Return [X, Y] of the center of cell containing provided text 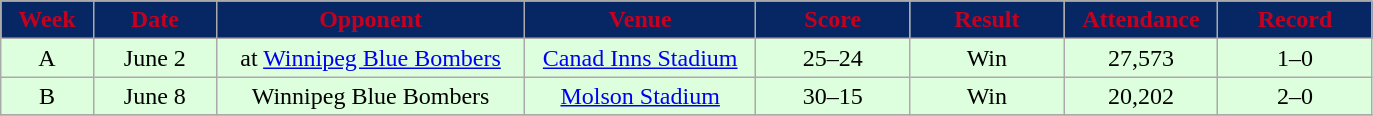
Attendance [1141, 20]
2–0 [1295, 96]
Canad Inns Stadium [640, 58]
Week [47, 20]
Date [154, 20]
30–15 [833, 96]
Winnipeg Blue Bombers [370, 96]
20,202 [1141, 96]
Molson Stadium [640, 96]
Record [1295, 20]
Score [833, 20]
1–0 [1295, 58]
27,573 [1141, 58]
A [47, 58]
at Winnipeg Blue Bombers [370, 58]
Venue [640, 20]
June 8 [154, 96]
B [47, 96]
Opponent [370, 20]
Result [987, 20]
25–24 [833, 58]
June 2 [154, 58]
